Locate the cell with the specified text and output its [X, Y] center coordinate. 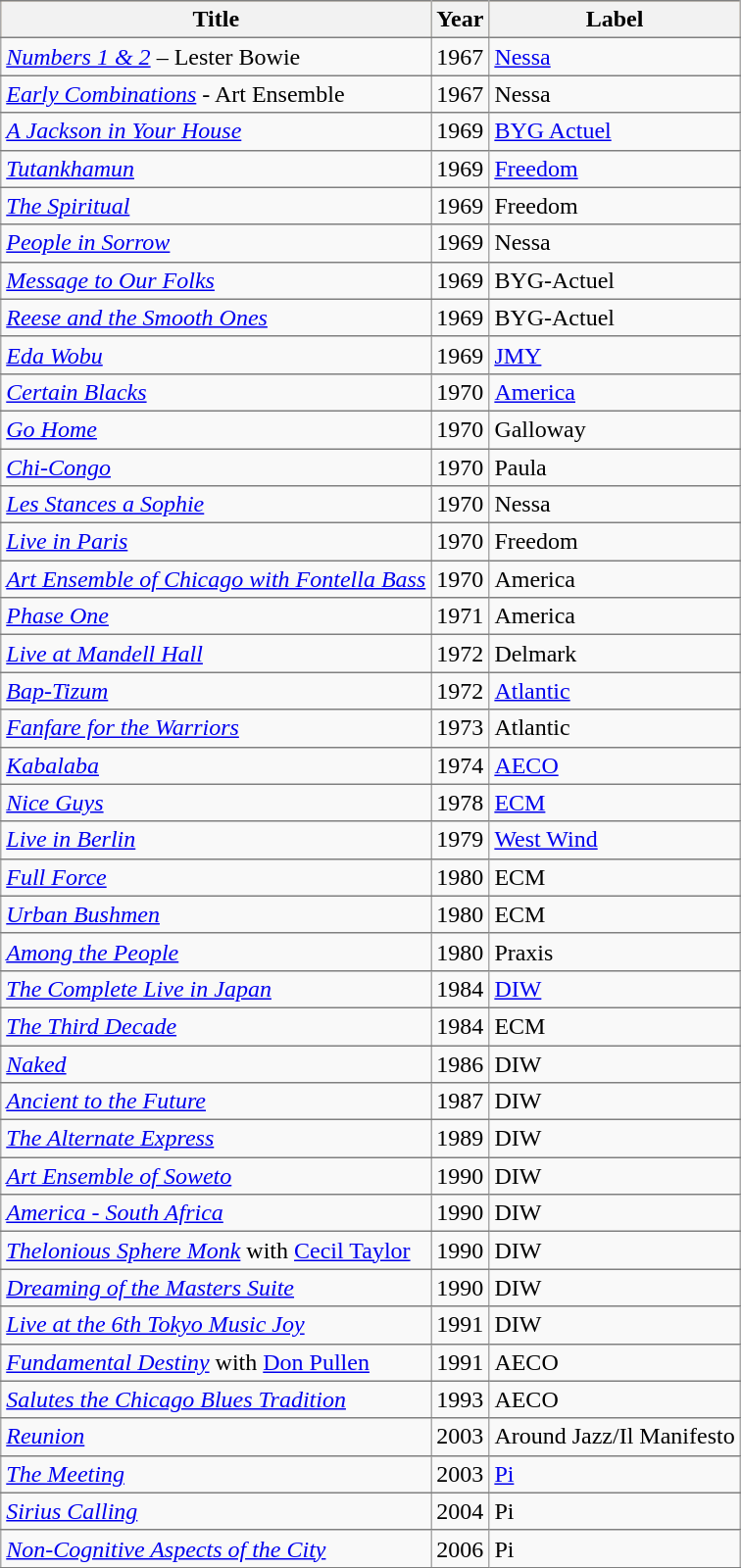
Les Stances a Sophie [216, 505]
Reunion [216, 1437]
Art Ensemble of Chicago with Fontella Bass [216, 579]
Thelonious Sphere Monk with Cecil Taylor [216, 1250]
Kabalaba [216, 765]
Live at the 6th Tokyo Music Joy [216, 1325]
Chi-Congo [216, 467]
The Spiritual [216, 206]
The Complete Live in Japan [216, 989]
Numbers 1 & 2 – Lester Bowie [216, 57]
2004 [461, 1511]
1979 [461, 840]
Sirius Calling [216, 1511]
Reese and the Smooth Ones [216, 318]
West Wind [615, 840]
Galloway [615, 429]
The Third Decade [216, 1026]
Tutankhamun [216, 169]
1993 [461, 1399]
Naked [216, 1063]
Full Force [216, 877]
1974 [461, 765]
Dreaming of the Masters Suite [216, 1288]
Live at Mandell Hall [216, 654]
Praxis [615, 952]
Phase One [216, 616]
Ancient to the Future [216, 1102]
Delmark [615, 654]
Fundamental Destiny with Don Pullen [216, 1362]
1978 [461, 803]
Fanfare for the Warriors [216, 728]
Message to Our Folks [216, 280]
Art Ensemble of Soweto [216, 1176]
Go Home [216, 429]
JMY [615, 355]
America - South Africa [216, 1213]
Year [461, 20]
1986 [461, 1063]
1971 [461, 616]
Eda Wobu [216, 355]
Nice Guys [216, 803]
Label [615, 20]
Live in Berlin [216, 840]
A Jackson in Your House [216, 131]
Non-Cognitive Aspects of the City [216, 1548]
The Alternate Express [216, 1139]
Bap-Tizum [216, 691]
Paula [615, 467]
1989 [461, 1139]
Salutes the Chicago Blues Tradition [216, 1399]
Live in Paris [216, 542]
Among the People [216, 952]
Early Combinations - Art Ensemble [216, 94]
Around Jazz/Il Manifesto [615, 1437]
1987 [461, 1102]
Certain Blacks [216, 392]
1973 [461, 728]
2006 [461, 1548]
Urban Bushmen [216, 914]
Title [216, 20]
BYG Actuel [615, 131]
People in Sorrow [216, 243]
The Meeting [216, 1474]
